Identify which cell holds the provided text, then report its (X, Y) central coordinate. 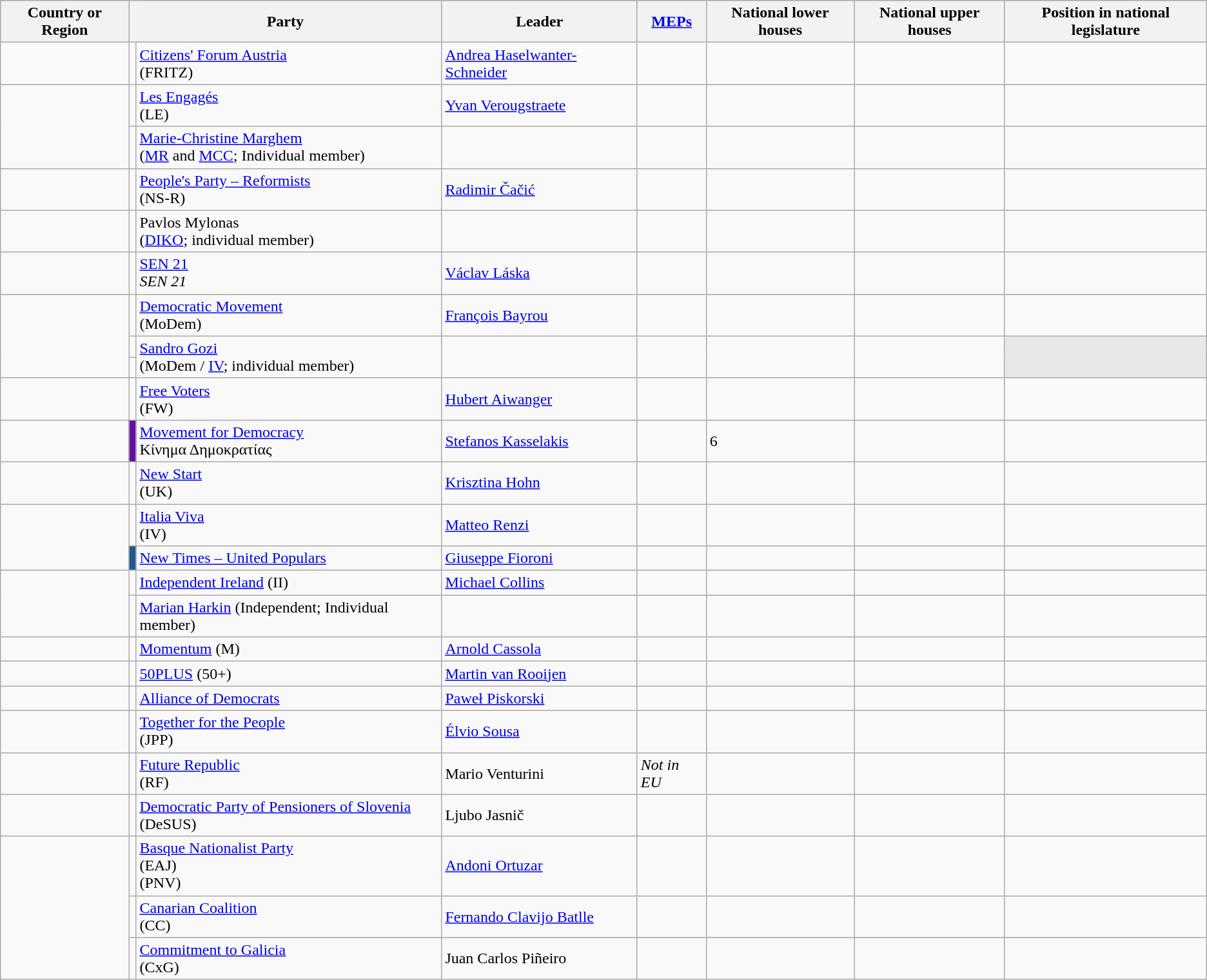
Arnold Cassola (539, 649)
New Times – United Populars (289, 558)
Pavlos Mylonas(DIKO; individual member) (289, 231)
Élvio Sousa (539, 731)
Democratic Party of Pensioners of Slovenia (DeSUS) (289, 815)
Michael Collins (539, 583)
Giuseppe Fioroni (539, 558)
People's Party – Reformists (NS-R) (289, 190)
Mario Venturini (539, 774)
Stefanos Kasselakis (539, 441)
Leader (539, 22)
Party (285, 22)
Juan Carlos Piñeiro (539, 958)
Together for the People (JPP) (289, 731)
Citizens' Forum Austria (FRITZ) (289, 63)
Fernando Clavijo Batlle (539, 917)
François Bayrou (539, 315)
Les Engagés (LE) (289, 106)
Democratic Movement (MoDem) (289, 315)
National lower houses (780, 22)
Alliance of Democrats (289, 698)
Matteo Renzi (539, 525)
Andoni Ortuzar (539, 866)
Yvan Verougstraete (539, 106)
SEN 21SEN 21 (289, 273)
Not in EU (672, 774)
Movement for DemocracyΚίνημα Δημοκρατίας (289, 441)
Momentum (M) (289, 649)
Independent Ireland (II) (289, 583)
MEPs (672, 22)
Paweł Piskorski (539, 698)
Václav Láska (539, 273)
Free Voters (FW) (289, 398)
Radimir Čačić (539, 190)
Sandro Gozi(MoDem / IV; individual member) (289, 357)
New Start (UK) (289, 482)
Marian Harkin (Independent; Individual member) (289, 616)
Martin van Rooijen (539, 674)
Commitment to Galicia (CxG) (289, 958)
Future Republic (RF) (289, 774)
Position in national legislature (1105, 22)
National upper houses (930, 22)
50PLUS (50+) (289, 674)
Krisztina Hohn (539, 482)
Country or Region (64, 22)
Marie-Christine Marghem(MR and MCC; Individual member) (289, 147)
Andrea Haselwanter-Schneider (539, 63)
Hubert Aiwanger (539, 398)
6 (780, 441)
Italia Viva (IV) (289, 525)
Ljubo Jasnič (539, 815)
Basque Nationalist Party (EAJ) (PNV) (289, 866)
Canarian Coalition (CC) (289, 917)
